Locate the cell with the specified text and output its (X, Y) center coordinate. 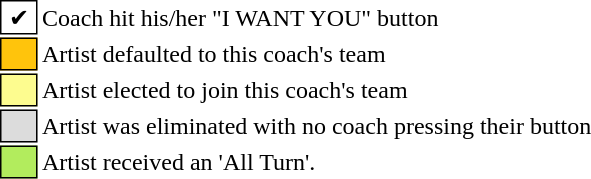
✔ (19, 17)
